Return (x, y) of the center of cell containing provided text 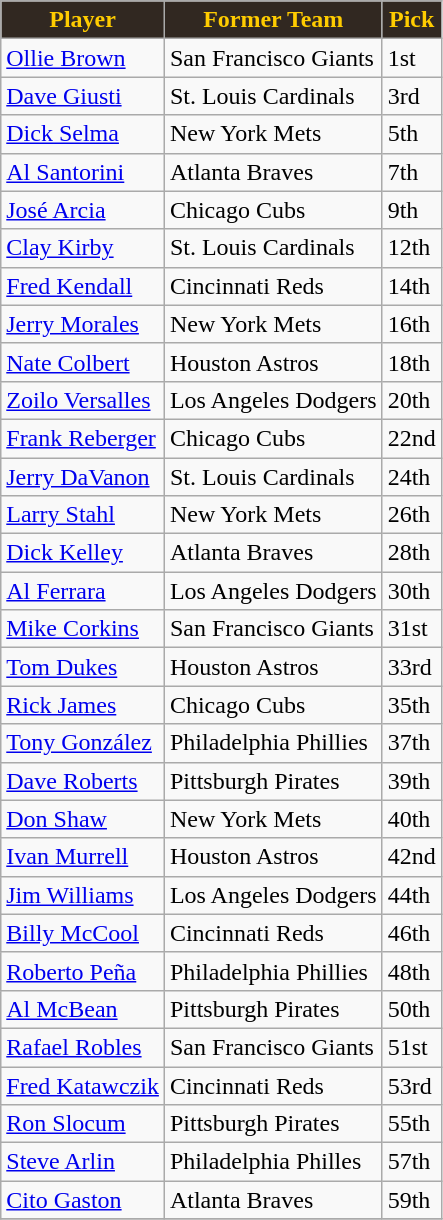
3rd (412, 96)
31st (412, 629)
Nate Colbert (83, 362)
18th (412, 362)
22nd (412, 438)
5th (412, 134)
Steve Arlin (83, 1162)
Jerry DaVanon (83, 477)
57th (412, 1162)
Billy McCool (83, 933)
Dave Giusti (83, 96)
24th (412, 477)
46th (412, 933)
Ollie Brown (83, 58)
Frank Reberger (83, 438)
Mike Corkins (83, 629)
16th (412, 324)
Tom Dukes (83, 667)
55th (412, 1124)
9th (412, 210)
26th (412, 515)
Fred Kendall (83, 286)
48th (412, 971)
Al McBean (83, 1009)
Former Team (273, 20)
Al Santorini (83, 172)
Player (83, 20)
Philadelphia Philles (273, 1162)
35th (412, 705)
Al Ferrara (83, 591)
1st (412, 58)
Dave Roberts (83, 781)
51st (412, 1047)
42nd (412, 857)
30th (412, 591)
40th (412, 819)
14th (412, 286)
Ivan Murrell (83, 857)
Dick Kelley (83, 553)
59th (412, 1200)
José Arcia (83, 210)
Larry Stahl (83, 515)
39th (412, 781)
Pick (412, 20)
Jim Williams (83, 895)
12th (412, 248)
Rick James (83, 705)
Jerry Morales (83, 324)
28th (412, 553)
44th (412, 895)
Ron Slocum (83, 1124)
Fred Katawczik (83, 1085)
Cito Gaston (83, 1200)
Dick Selma (83, 134)
Roberto Peña (83, 971)
Tony González (83, 743)
7th (412, 172)
53rd (412, 1085)
20th (412, 400)
33rd (412, 667)
Rafael Robles (83, 1047)
37th (412, 743)
50th (412, 1009)
Clay Kirby (83, 248)
Zoilo Versalles (83, 400)
Don Shaw (83, 819)
